Pinpoint the cell where the given text exists, returning its [x, y] midpoint coordinate. 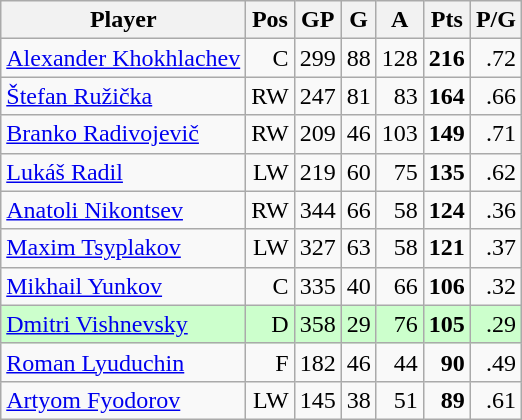
60 [358, 172]
358 [318, 324]
29 [358, 324]
216 [446, 58]
121 [446, 248]
Pos [270, 20]
Dmitri Vishnevsky [124, 324]
Lukáš Radil [124, 172]
327 [318, 248]
P/G [496, 20]
.72 [496, 58]
44 [400, 362]
Anatoli Nikontsev [124, 210]
83 [400, 96]
GP [318, 20]
Mikhail Yunkov [124, 286]
76 [400, 324]
75 [400, 172]
81 [358, 96]
.32 [496, 286]
135 [446, 172]
103 [400, 134]
219 [318, 172]
88 [358, 58]
247 [318, 96]
149 [446, 134]
Štefan Ružička [124, 96]
.62 [496, 172]
51 [400, 400]
Branko Radivojevič [124, 134]
Roman Lyuduchin [124, 362]
Artyom Fyodorov [124, 400]
89 [446, 400]
335 [318, 286]
299 [318, 58]
Alexander Khokhlachev [124, 58]
105 [446, 324]
G [358, 20]
.66 [496, 96]
145 [318, 400]
.71 [496, 134]
124 [446, 210]
Pts [446, 20]
.37 [496, 248]
209 [318, 134]
90 [446, 362]
344 [318, 210]
Player [124, 20]
.61 [496, 400]
A [400, 20]
38 [358, 400]
63 [358, 248]
182 [318, 362]
40 [358, 286]
164 [446, 96]
.49 [496, 362]
Maxim Tsyplakov [124, 248]
106 [446, 286]
128 [400, 58]
D [270, 324]
.29 [496, 324]
.36 [496, 210]
F [270, 362]
